Capture the cell that displays the provided text and extract its (x, y) central coordinate. 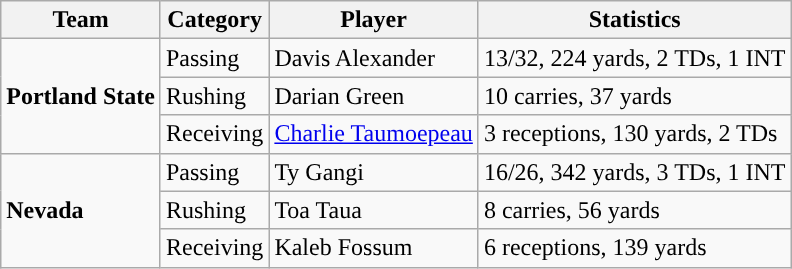
Toa Taua (374, 210)
16/26, 342 yards, 3 TDs, 1 INT (634, 172)
Portland State (81, 96)
Category (214, 20)
8 carries, 56 yards (634, 210)
13/32, 224 yards, 2 TDs, 1 INT (634, 58)
Statistics (634, 20)
Nevada (81, 210)
Charlie Taumoepeau (374, 134)
Ty Gangi (374, 172)
Team (81, 20)
3 receptions, 130 yards, 2 TDs (634, 134)
Kaleb Fossum (374, 248)
Darian Green (374, 96)
10 carries, 37 yards (634, 96)
6 receptions, 139 yards (634, 248)
Davis Alexander (374, 58)
Player (374, 20)
